Pinpoint the cell where the given text exists, returning its [x, y] midpoint coordinate. 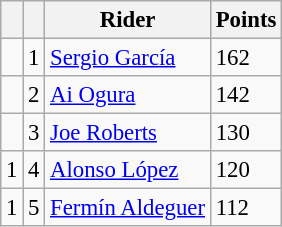
Ai Ogura [128, 95]
130 [246, 133]
162 [246, 58]
Points [246, 20]
Fermín Aldeguer [128, 208]
Joe Roberts [128, 133]
142 [246, 95]
2 [34, 95]
Rider [128, 20]
Alonso López [128, 170]
3 [34, 133]
120 [246, 170]
112 [246, 208]
5 [34, 208]
Sergio García [128, 58]
4 [34, 170]
